Detect which cell encompasses the target text, then output its (X, Y) center coordinate. 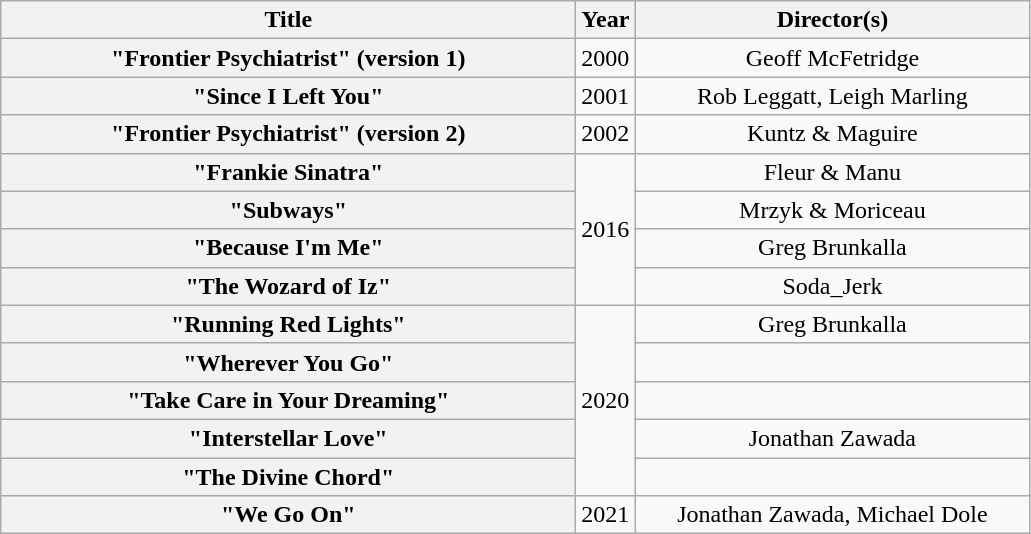
"Running Red Lights" (288, 324)
Rob Leggatt, Leigh Marling (832, 96)
Director(s) (832, 20)
2020 (606, 400)
Year (606, 20)
2001 (606, 96)
"Frontier Psychiatrist" (version 2) (288, 134)
"The Wozard of Iz" (288, 286)
"We Go On" (288, 515)
"Because I'm Me" (288, 248)
Fleur & Manu (832, 172)
"Take Care in Your Dreaming" (288, 400)
Geoff McFetridge (832, 58)
Title (288, 20)
"Interstellar Love" (288, 438)
"Wherever You Go" (288, 362)
Soda_Jerk (832, 286)
"Frankie Sinatra" (288, 172)
"The Divine Chord" (288, 477)
2021 (606, 515)
2000 (606, 58)
2016 (606, 229)
Jonathan Zawada, Michael Dole (832, 515)
2002 (606, 134)
"Subways" (288, 210)
Kuntz & Maguire (832, 134)
"Frontier Psychiatrist" (version 1) (288, 58)
Jonathan Zawada (832, 438)
"Since I Left You" (288, 96)
Mrzyk & Moriceau (832, 210)
